Identify which cell holds the provided text, then report its (x, y) central coordinate. 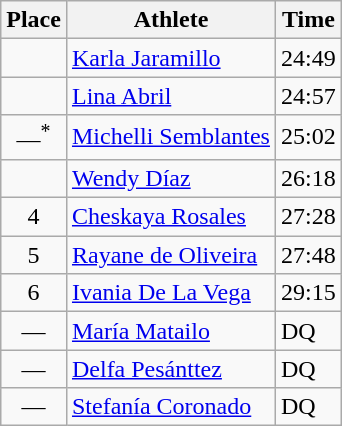
27:28 (308, 217)
4 (34, 217)
Stefanía Coronado (170, 407)
Place (34, 20)
24:57 (308, 96)
María Matailo (170, 331)
6 (34, 293)
Ivania De La Vega (170, 293)
—* (34, 138)
24:49 (308, 58)
Cheskaya Rosales (170, 217)
Rayane de Oliveira (170, 255)
Karla Jaramillo (170, 58)
Time (308, 20)
27:48 (308, 255)
Delfa Pesánttez (170, 369)
25:02 (308, 138)
5 (34, 255)
Wendy Díaz (170, 178)
Athlete (170, 20)
26:18 (308, 178)
Michelli Semblantes (170, 138)
Lina Abril (170, 96)
29:15 (308, 293)
